Detect which cell encompasses the target text, then output its (X, Y) center coordinate. 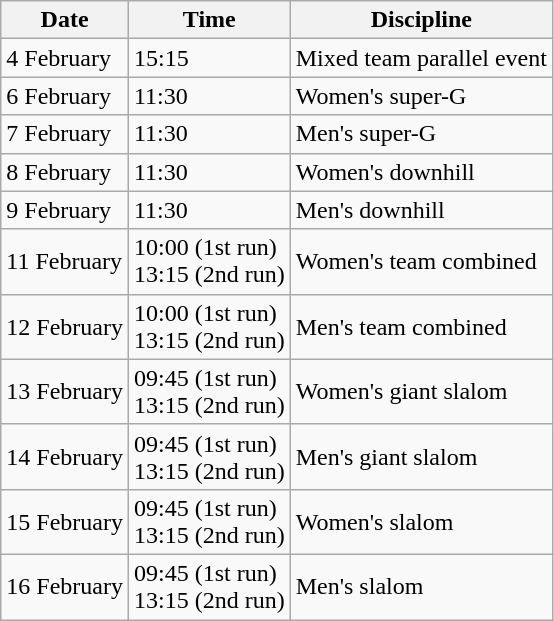
15:15 (209, 58)
Discipline (421, 20)
12 February (65, 326)
9 February (65, 210)
16 February (65, 586)
11 February (65, 262)
Women's downhill (421, 172)
13 February (65, 392)
15 February (65, 522)
7 February (65, 134)
6 February (65, 96)
Men's super-G (421, 134)
Time (209, 20)
8 February (65, 172)
Men's downhill (421, 210)
Women's giant slalom (421, 392)
Women's slalom (421, 522)
Men's slalom (421, 586)
Men's team combined (421, 326)
Men's giant slalom (421, 456)
Women's super-G (421, 96)
Women's team combined (421, 262)
Mixed team parallel event (421, 58)
4 February (65, 58)
14 February (65, 456)
Date (65, 20)
